Provide the (x, y) coordinate of the cell's center where the given text is located.  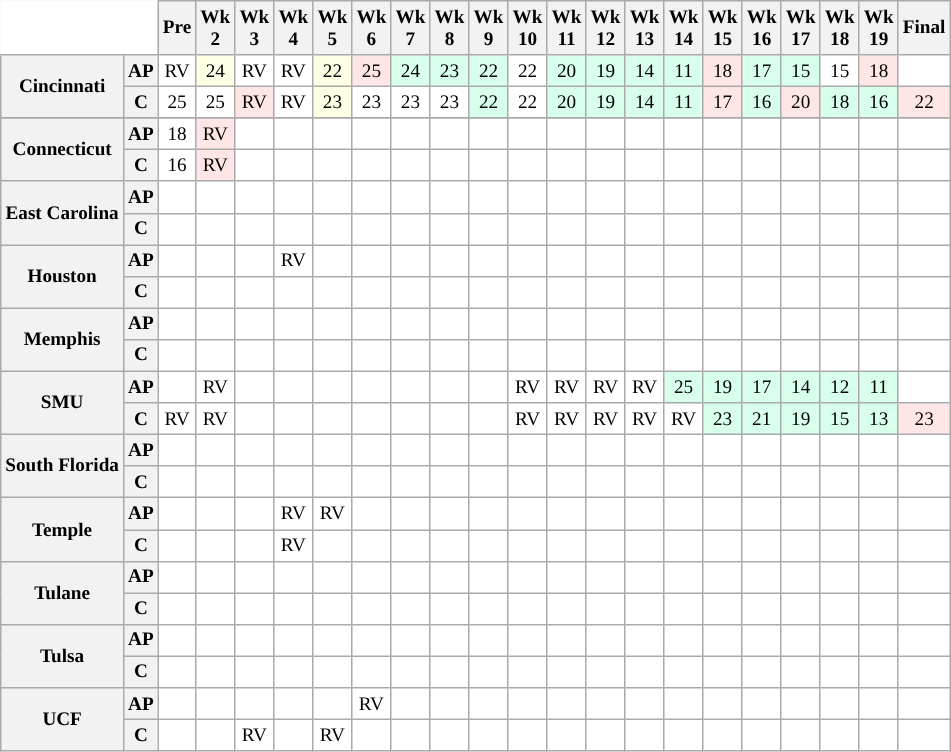
Wk11 (566, 28)
Wk18 (840, 28)
Wk9 (488, 28)
South Florida (62, 466)
Wk16 (762, 28)
21 (762, 419)
Wk8 (450, 28)
Tulsa (62, 656)
SMU (62, 402)
Final (924, 28)
12 (840, 387)
Wk19 (878, 28)
Wk13 (644, 28)
East Carolina (62, 212)
Cincinnati (62, 86)
Wk6 (372, 28)
Tulane (62, 592)
Wk3 (254, 28)
Wk10 (528, 28)
Wk2 (216, 28)
Wk14 (684, 28)
Pre (177, 28)
Houston (62, 276)
Wk4 (294, 28)
13 (878, 419)
Wk15 (722, 28)
Memphis (62, 340)
UCF (62, 720)
Wk17 (800, 28)
Wk12 (606, 28)
Wk7 (410, 28)
Wk5 (332, 28)
Temple (62, 530)
Connecticut (62, 150)
